Return [X, Y] of the center of cell containing provided text 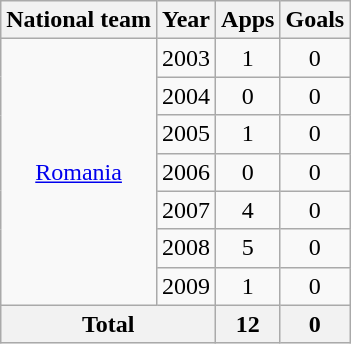
2007 [186, 210]
2003 [186, 58]
2009 [186, 286]
2005 [186, 134]
12 [248, 324]
2008 [186, 248]
4 [248, 210]
National team [79, 20]
2004 [186, 96]
2006 [186, 172]
Goals [315, 20]
Apps [248, 20]
5 [248, 248]
Year [186, 20]
Total [108, 324]
Romania [79, 172]
